Detect which cell encompasses the target text, then output its (X, Y) center coordinate. 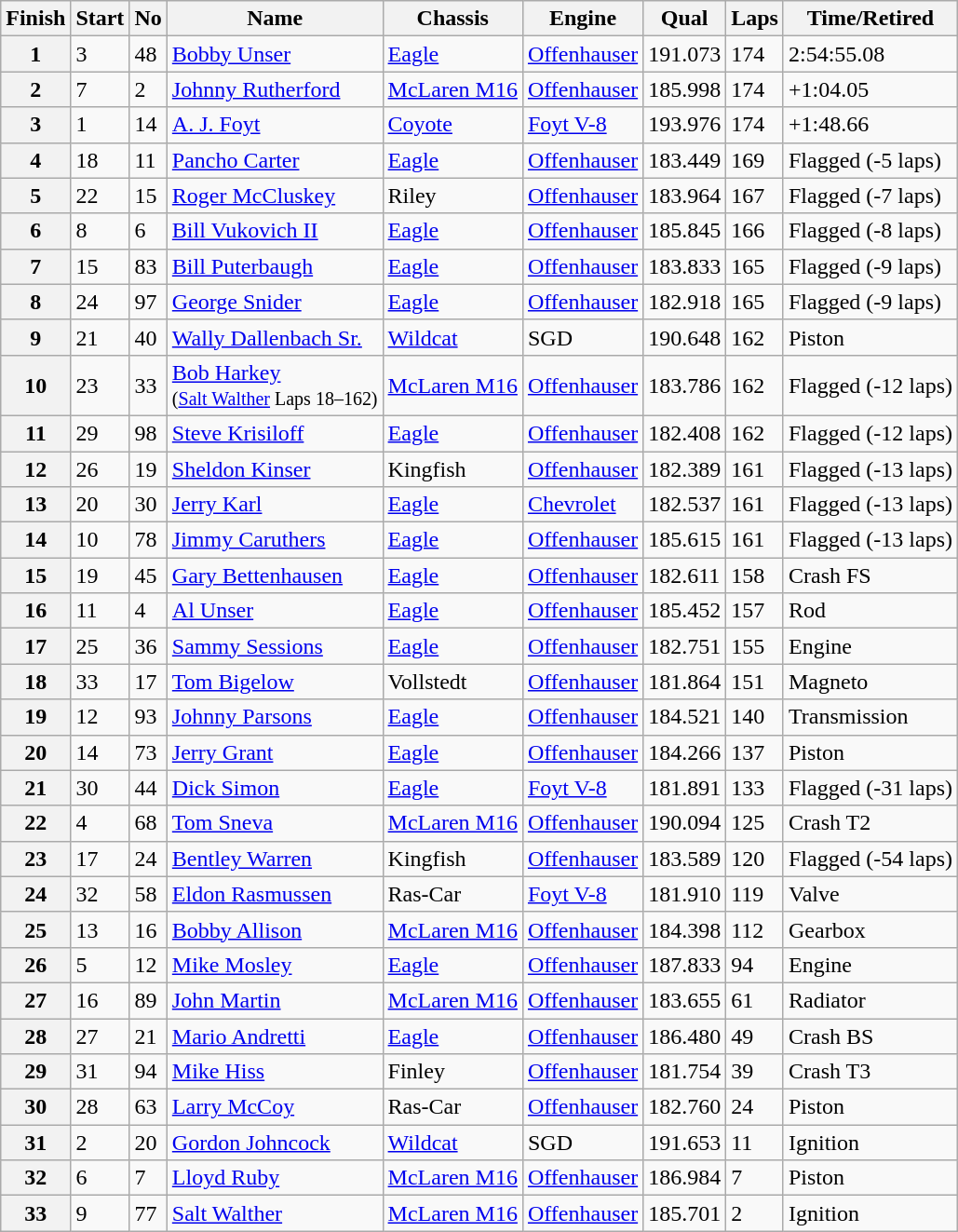
Johnny Parsons (275, 717)
Finish (35, 19)
Mike Hiss (275, 1072)
183.964 (685, 196)
191.653 (685, 1143)
93 (148, 717)
186.984 (685, 1178)
133 (755, 788)
120 (755, 859)
125 (755, 823)
193.976 (685, 125)
58 (148, 894)
Qual (685, 19)
182.611 (685, 575)
190.648 (685, 337)
39 (755, 1072)
Rod (870, 611)
182.918 (685, 302)
49 (755, 1036)
191.073 (685, 54)
Chassis (452, 19)
Name (275, 19)
157 (755, 611)
Crash T3 (870, 1072)
185.701 (685, 1213)
Magneto (870, 682)
78 (148, 540)
63 (148, 1107)
77 (148, 1213)
Sheldon Kinser (275, 468)
98 (148, 433)
151 (755, 682)
119 (755, 894)
Riley (452, 196)
Crash T2 (870, 823)
Laps (755, 19)
Bentley Warren (275, 859)
140 (755, 717)
2:54:55.08 (870, 54)
186.480 (685, 1036)
183.589 (685, 859)
185.998 (685, 89)
68 (148, 823)
Bill Puterbaugh (275, 266)
48 (148, 54)
137 (755, 752)
Radiator (870, 1000)
Salt Walther (275, 1213)
George Snider (275, 302)
112 (755, 929)
36 (148, 646)
184.398 (685, 929)
Jimmy Caruthers (275, 540)
155 (755, 646)
167 (755, 196)
Transmission (870, 717)
Tom Bigelow (275, 682)
Time/Retired (870, 19)
45 (148, 575)
Larry McCoy (275, 1107)
181.754 (685, 1072)
Roger McCluskey (275, 196)
Flagged (-5 laps) (870, 160)
Valve (870, 894)
182.751 (685, 646)
Gordon Johncock (275, 1143)
Steve Krisiloff (275, 433)
Eldon Rasmussen (275, 894)
Crash FS (870, 575)
184.521 (685, 717)
No (148, 19)
Al Unser (275, 611)
166 (755, 231)
Coyote (452, 125)
182.760 (685, 1107)
+1:04.05 (870, 89)
182.408 (685, 433)
182.389 (685, 468)
Gearbox (870, 929)
Crash BS (870, 1036)
Flagged (-8 laps) (870, 231)
Flagged (-31 laps) (870, 788)
Wally Dallenbach Sr. (275, 337)
Lloyd Ruby (275, 1178)
158 (755, 575)
181.864 (685, 682)
184.266 (685, 752)
Tom Sneva (275, 823)
Gary Bettenhausen (275, 575)
183.655 (685, 1000)
Vollstedt (452, 682)
Finley (452, 1072)
185.452 (685, 611)
Johnny Rutherford (275, 89)
Mike Mosley (275, 965)
Chevrolet (583, 505)
61 (755, 1000)
181.891 (685, 788)
181.910 (685, 894)
Jerry Grant (275, 752)
73 (148, 752)
Bill Vukovich II (275, 231)
Bobby Allison (275, 929)
Mario Andretti (275, 1036)
A. J. Foyt (275, 125)
Pancho Carter (275, 160)
183.786 (685, 386)
Flagged (-54 laps) (870, 859)
185.845 (685, 231)
Bob Harkey(Salt Walther Laps 18–162) (275, 386)
Sammy Sessions (275, 646)
Dick Simon (275, 788)
+1:48.66 (870, 125)
183.449 (685, 160)
190.094 (685, 823)
Flagged (-7 laps) (870, 196)
187.833 (685, 965)
Bobby Unser (275, 54)
Jerry Karl (275, 505)
97 (148, 302)
83 (148, 266)
182.537 (685, 505)
185.615 (685, 540)
44 (148, 788)
183.833 (685, 266)
40 (148, 337)
169 (755, 160)
John Martin (275, 1000)
Start (101, 19)
89 (148, 1000)
